Identify which cell holds the provided text, then report its (X, Y) central coordinate. 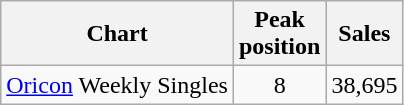
8 (279, 85)
Peakposition (279, 34)
Oricon Weekly Singles (118, 85)
Sales (364, 34)
Chart (118, 34)
38,695 (364, 85)
